Pinpoint the cell where the given text exists, returning its [x, y] midpoint coordinate. 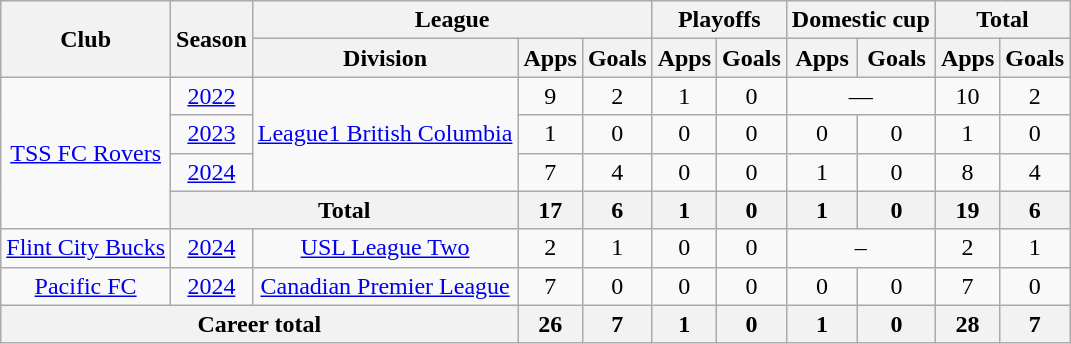
Career total [260, 324]
2023 [212, 134]
Canadian Premier League [385, 286]
League [452, 20]
9 [550, 96]
10 [967, 96]
— [860, 96]
Division [385, 58]
Pacific FC [86, 286]
– [860, 248]
2022 [212, 96]
TSS FC Rovers [86, 153]
28 [967, 324]
26 [550, 324]
Club [86, 39]
Playoffs [719, 20]
17 [550, 210]
19 [967, 210]
USL League Two [385, 248]
Season [212, 39]
Domestic cup [860, 20]
Flint City Bucks [86, 248]
League1 British Columbia [385, 134]
8 [967, 172]
